Identify which cell holds the provided text, then report its [x, y] central coordinate. 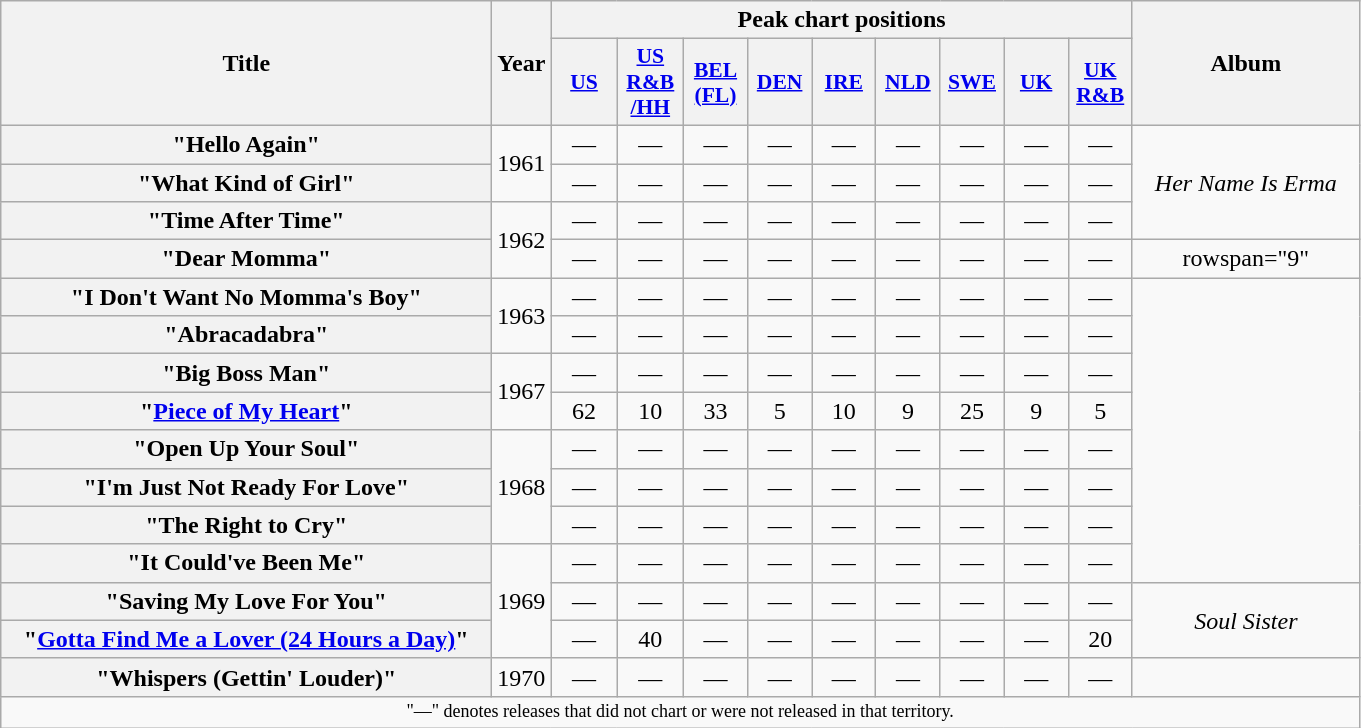
Soul Sister [1246, 620]
NLD [908, 82]
1963 [522, 316]
33 [715, 411]
SWE [972, 82]
rowspan="9" [1246, 259]
1970 [522, 677]
"Piece of My Heart" [246, 411]
US [584, 82]
Title [246, 64]
1968 [522, 487]
"—" denotes releases that did not chart or were not released in that territory. [680, 712]
"What Kind of Girl" [246, 183]
25 [972, 411]
1962 [522, 240]
"Abracadabra" [246, 335]
Album [1246, 64]
Year [522, 64]
BEL(FL) [715, 82]
62 [584, 411]
"It Could've Been Me" [246, 563]
DEN [780, 82]
40 [650, 639]
Her Name Is Erma [1246, 182]
"Big Boss Man" [246, 373]
"I'm Just Not Ready For Love" [246, 487]
"Dear Momma" [246, 259]
"Saving My Love For You" [246, 601]
UK R&B [1100, 82]
1961 [522, 163]
"Hello Again" [246, 144]
Peak chart positions [842, 20]
"Whispers (Gettin' Louder)" [246, 677]
20 [1100, 639]
1967 [522, 392]
"Time After Time" [246, 221]
1969 [522, 601]
"The Right to Cry" [246, 525]
UK [1036, 82]
"Gotta Find Me a Lover (24 Hours a Day)" [246, 639]
USR&B/HH [650, 82]
IRE [844, 82]
"I Don't Want No Momma's Boy" [246, 297]
"Open Up Your Soul" [246, 449]
